Output the (X, Y) coordinate of the center of the cell containing the given text.  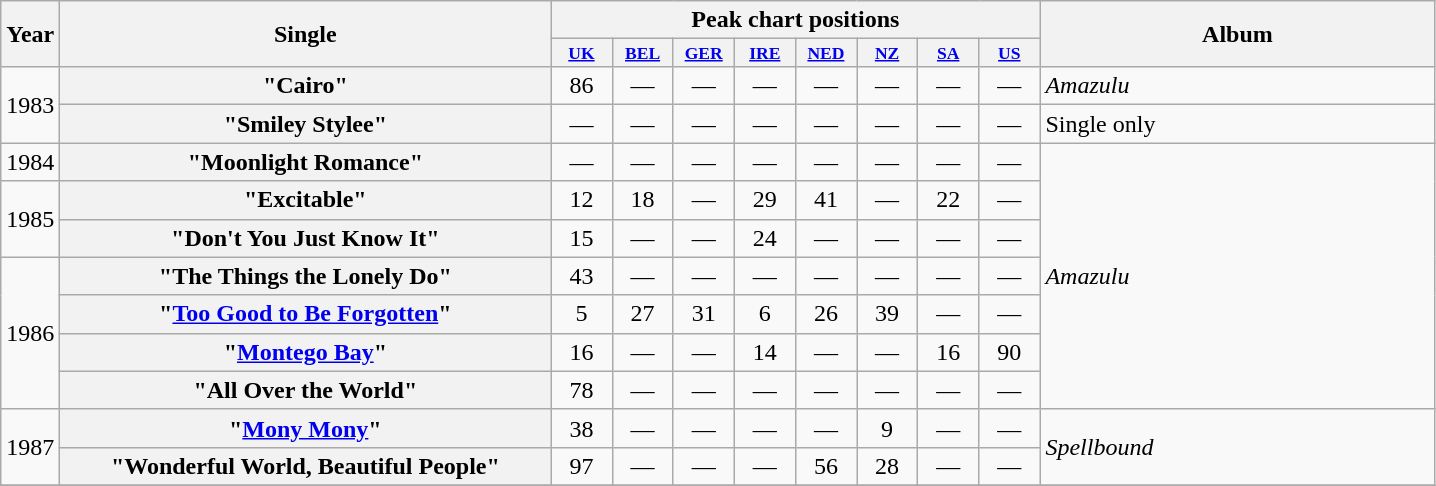
56 (826, 466)
24 (764, 238)
86 (582, 86)
6 (764, 314)
41 (826, 200)
1986 (30, 333)
15 (582, 238)
NZ (886, 53)
SA (948, 53)
14 (764, 352)
43 (582, 276)
28 (886, 466)
27 (642, 314)
NED (826, 53)
1985 (30, 219)
12 (582, 200)
BEL (642, 53)
29 (764, 200)
"Don't You Just Know It" (306, 238)
"Cairo" (306, 86)
UK (582, 53)
"The Things the Lonely Do" (306, 276)
1984 (30, 162)
1987 (30, 447)
97 (582, 466)
9 (886, 428)
"Montego Bay" (306, 352)
90 (1010, 352)
GER (704, 53)
"Smiley Stylee" (306, 124)
31 (704, 314)
Year (30, 34)
"Wonderful World, Beautiful People" (306, 466)
US (1010, 53)
Single only (1238, 124)
38 (582, 428)
"Mony Mony" (306, 428)
78 (582, 390)
Peak chart positions (796, 20)
Spellbound (1238, 447)
22 (948, 200)
Single (306, 34)
18 (642, 200)
5 (582, 314)
"Excitable" (306, 200)
"All Over the World" (306, 390)
IRE (764, 53)
1983 (30, 105)
"Moonlight Romance" (306, 162)
26 (826, 314)
"Too Good to Be Forgotten" (306, 314)
39 (886, 314)
Album (1238, 34)
